Pinpoint the cell where the given text exists, returning its [X, Y] midpoint coordinate. 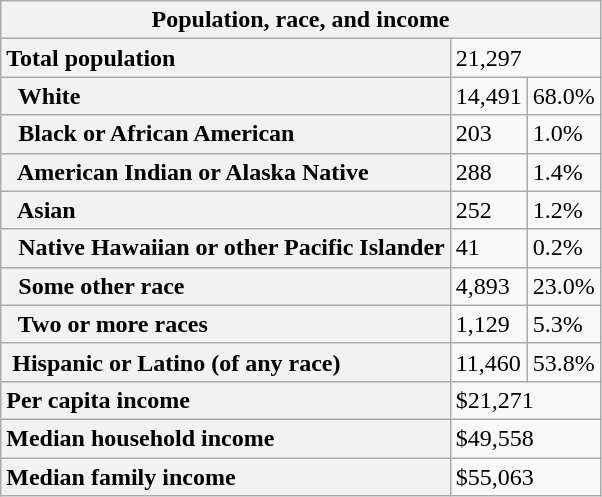
1.0% [564, 134]
$21,271 [525, 400]
11,460 [488, 362]
Median family income [226, 477]
1.4% [564, 172]
White [226, 96]
Population, race, and income [301, 20]
53.8% [564, 362]
Total population [226, 58]
Hispanic or Latino (of any race) [226, 362]
0.2% [564, 248]
5.3% [564, 324]
203 [488, 134]
Native Hawaiian or other Pacific Islander [226, 248]
Median household income [226, 438]
68.0% [564, 96]
288 [488, 172]
$49,558 [525, 438]
Asian [226, 210]
Two or more races [226, 324]
1,129 [488, 324]
23.0% [564, 286]
Black or African American [226, 134]
1.2% [564, 210]
American Indian or Alaska Native [226, 172]
21,297 [525, 58]
Some other race [226, 286]
41 [488, 248]
252 [488, 210]
$55,063 [525, 477]
4,893 [488, 286]
Per capita income [226, 400]
14,491 [488, 96]
